Locate the cell with the specified text and output its [x, y] center coordinate. 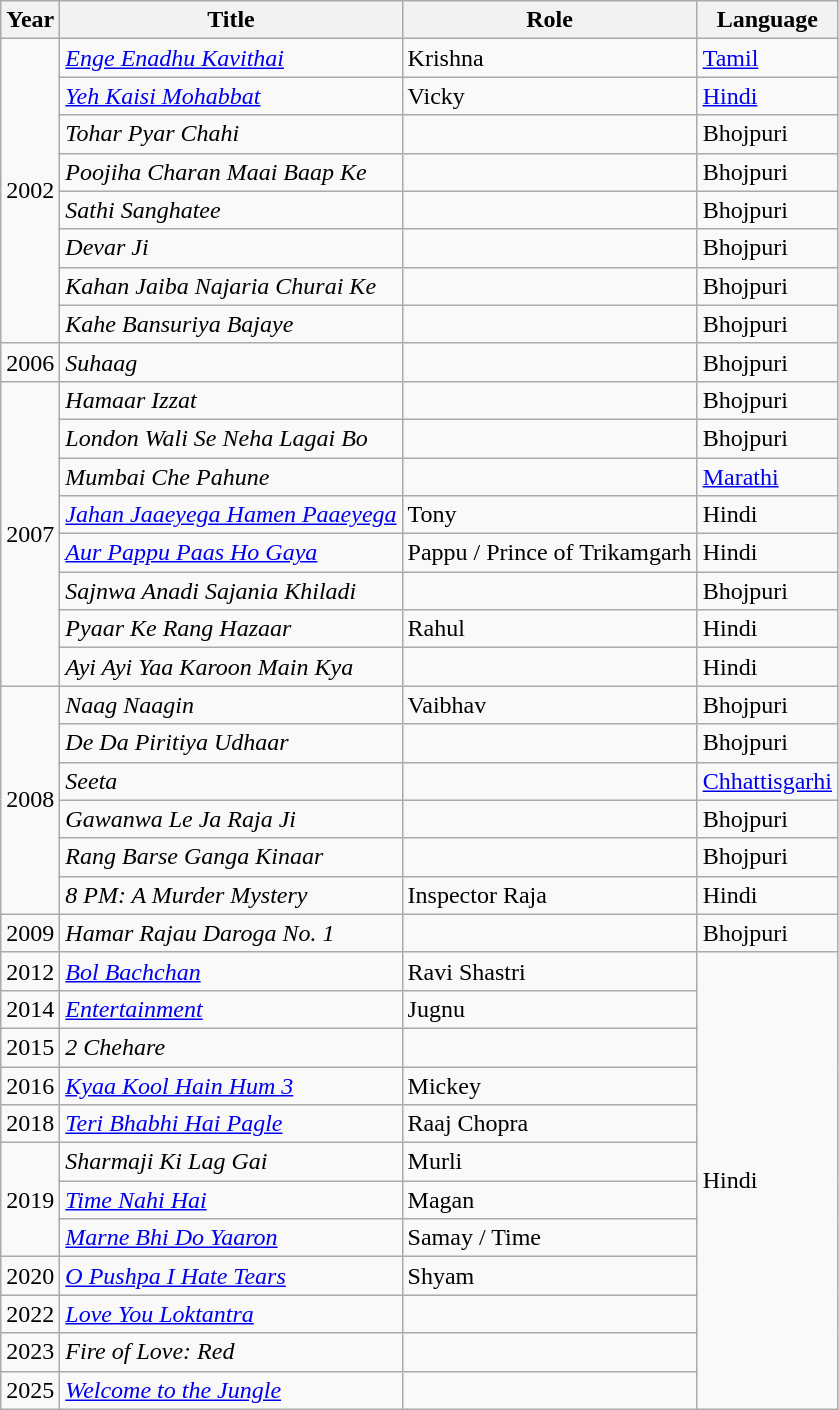
Jugnu [550, 1009]
Chhattisgarhi [767, 781]
Raaj Chopra [550, 1124]
Teri Bhabhi Hai Pagle [231, 1124]
2006 [30, 362]
Tohar Pyar Chahi [231, 134]
Enge Enadhu Kavithai [231, 58]
Welcome to the Jungle [231, 1390]
Pyaar Ke Rang Hazaar [231, 629]
2016 [30, 1085]
Sharmaji Ki Lag Gai [231, 1162]
Mickey [550, 1085]
2009 [30, 933]
Sajnwa Anadi Sajania Khiladi [231, 591]
Hamaar Izzat [231, 400]
Vaibhav [550, 705]
Rang Barse Ganga Kinaar [231, 857]
Kahe Bansuriya Bajaye [231, 324]
8 PM: A Murder Mystery [231, 895]
Mumbai Che Pahune [231, 477]
2 Chehare [231, 1047]
Sathi Sanghatee [231, 210]
Time Nahi Hai [231, 1200]
Seeta [231, 781]
Samay / Time [550, 1238]
Jahan Jaaeyega Hamen Paaeyega [231, 515]
2002 [30, 191]
Yeh Kaisi Mohabbat [231, 96]
Naag Naagin [231, 705]
Krishna [550, 58]
Ayi Ayi Yaa Karoon Main Kya [231, 667]
Poojiha Charan Maai Baap Ke [231, 172]
Devar Ji [231, 248]
Marne Bhi Do Yaaron [231, 1238]
Fire of Love: Red [231, 1352]
Murli [550, 1162]
2007 [30, 533]
2025 [30, 1390]
Magan [550, 1200]
Ravi Shastri [550, 971]
Kahan Jaiba Najaria Churai Ke [231, 286]
Inspector Raja [550, 895]
Title [231, 20]
Entertainment [231, 1009]
2008 [30, 800]
Tamil [767, 58]
Year [30, 20]
2019 [30, 1200]
Language [767, 20]
Aur Pappu Paas Ho Gaya [231, 553]
Marathi [767, 477]
Love You Loktantra [231, 1314]
Bol Bachchan [231, 971]
London Wali Se Neha Lagai Bo [231, 438]
2012 [30, 971]
Tony [550, 515]
Pappu / Prince of Trikamgarh [550, 553]
Hamar Rajau Daroga No. 1 [231, 933]
Vicky [550, 96]
Shyam [550, 1276]
De Da Piritiya Udhaar [231, 743]
Suhaag [231, 362]
Gawanwa Le Ja Raja Ji [231, 819]
2023 [30, 1352]
2018 [30, 1124]
2020 [30, 1276]
2022 [30, 1314]
O Pushpa I Hate Tears [231, 1276]
2014 [30, 1009]
2015 [30, 1047]
Rahul [550, 629]
Kyaa Kool Hain Hum 3 [231, 1085]
Role [550, 20]
